Find where the given text appears and provide that cell's center as [x, y] coordinate. 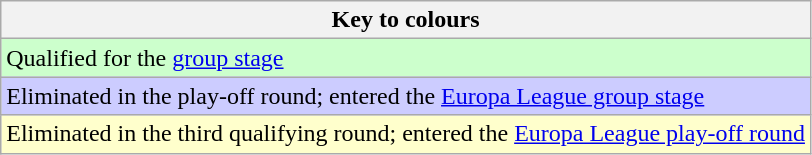
Eliminated in the third qualifying round; entered the Europa League play-off round [406, 134]
Qualified for the group stage [406, 58]
Eliminated in the play-off round; entered the Europa League group stage [406, 96]
Key to colours [406, 20]
